Provide the [x, y] coordinate of the cell's center where the given text is located.  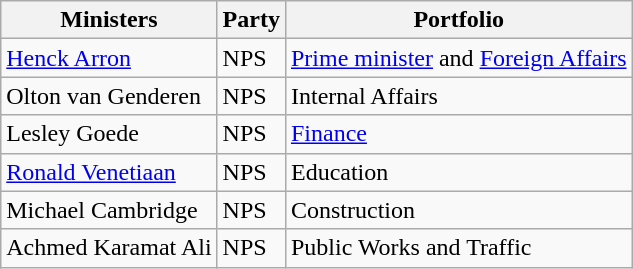
Internal Affairs [458, 96]
Party [251, 20]
Lesley Goede [109, 134]
Prime minister and Foreign Affairs [458, 58]
Ronald Venetiaan [109, 172]
Public Works and Traffic [458, 248]
Michael Cambridge [109, 210]
Henck Arron [109, 58]
Ministers [109, 20]
Finance [458, 134]
Olton van Genderen [109, 96]
Education [458, 172]
Achmed Karamat Ali [109, 248]
Construction [458, 210]
Portfolio [458, 20]
